From the cell containing the given text, extract its center point as (X, Y) coordinate. 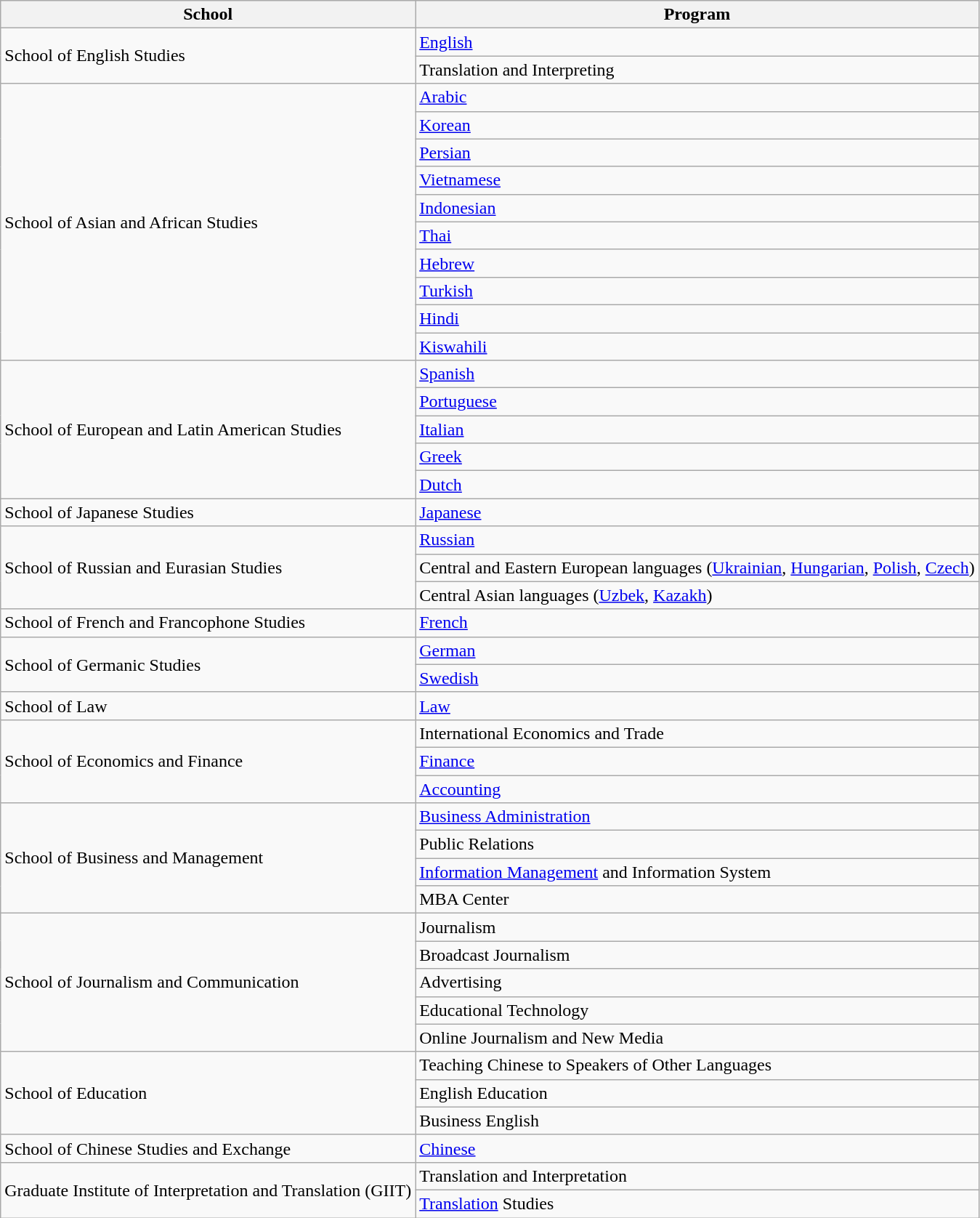
School of Japanese Studies (208, 512)
Business English (697, 1121)
School of Chinese Studies and Exchange (208, 1148)
Business Administration (697, 817)
School of Business and Management (208, 858)
German (697, 650)
Translation and Interpreting (697, 70)
MBA Center (697, 900)
Information Management and Information System (697, 872)
School of Education (208, 1093)
Russian (697, 540)
Turkish (697, 291)
School of Asian and African Studies (208, 222)
Online Journalism and New Media (697, 1038)
Translation Studies (697, 1203)
Public Relations (697, 844)
Dutch (697, 485)
Japanese (697, 512)
Vietnamese (697, 180)
School (208, 15)
Korean (697, 125)
English Education (697, 1093)
School of Russian and Eurasian Studies (208, 568)
Journalism (697, 927)
Central and Eastern European languages (Ukrainian, Hungarian, Polish, Czech) (697, 568)
Thai (697, 235)
Hindi (697, 318)
Finance (697, 761)
Kiswahili (697, 347)
Accounting (697, 789)
School of Germanic Studies (208, 664)
Graduate Institute of Interpretation and Translation (GIIT) (208, 1190)
School of French and Francophone Studies (208, 623)
Swedish (697, 678)
Portuguese (697, 402)
School of European and Latin American Studies (208, 429)
Persian (697, 153)
English (697, 42)
Educational Technology (697, 1010)
Advertising (697, 983)
Program (697, 15)
Spanish (697, 374)
Italian (697, 429)
Law (697, 706)
Hebrew (697, 263)
Broadcast Journalism (697, 955)
Central Asian languages (Uzbek, Kazakh) (697, 595)
Chinese (697, 1148)
School of English Studies (208, 56)
Teaching Chinese to Speakers of Other Languages (697, 1065)
International Economics and Trade (697, 733)
French (697, 623)
School of Journalism and Communication (208, 983)
Indonesian (697, 208)
School of Economics and Finance (208, 761)
Greek (697, 457)
Translation and Interpretation (697, 1176)
School of Law (208, 706)
Arabic (697, 97)
